Return the [X, Y] coordinate for the center point of the cell that contains the specified text.  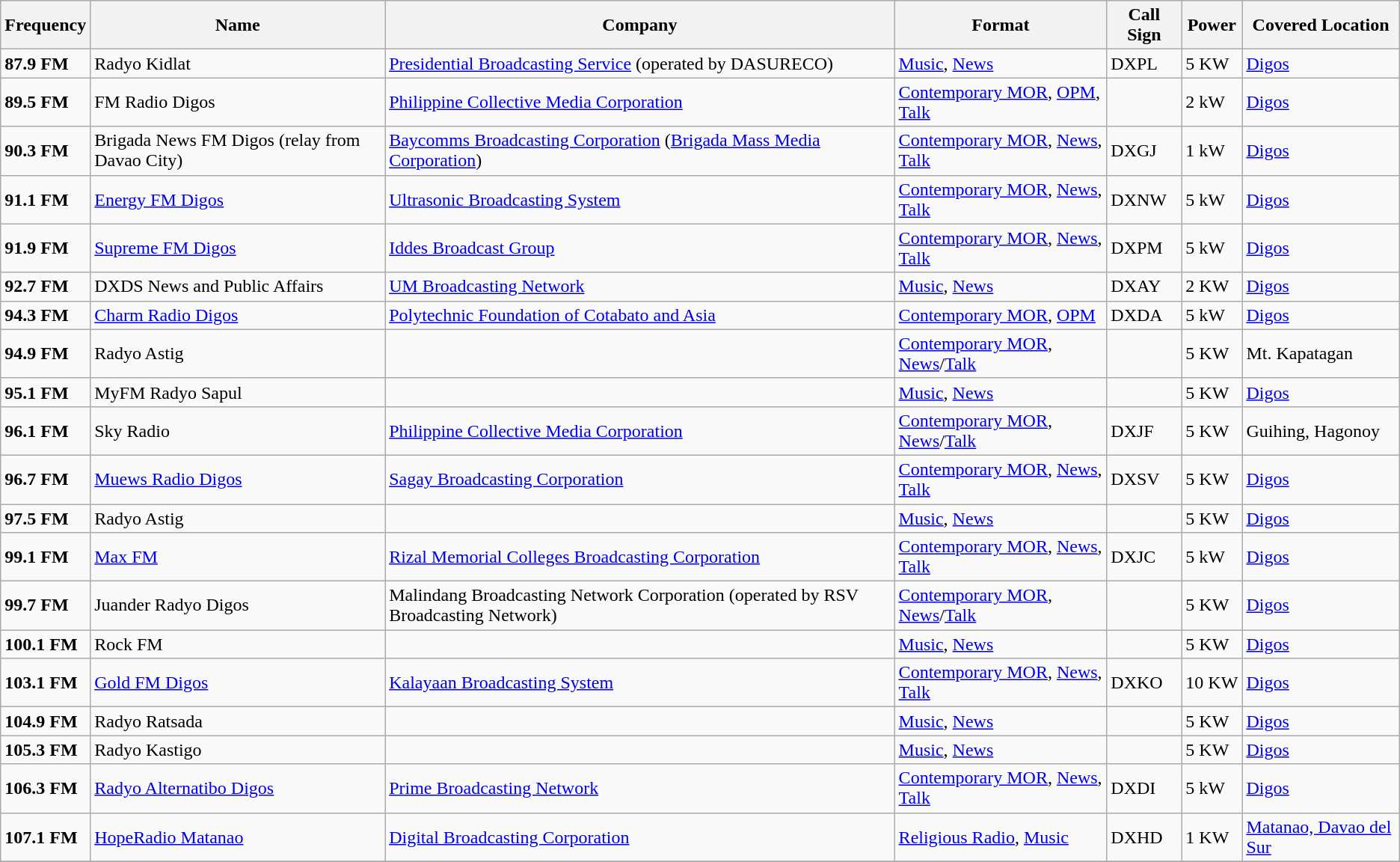
Religious Radio, Music [1001, 837]
2 kW [1212, 102]
Malindang Broadcasting Network Corporation (operated by RSV Broadcasting Network) [640, 606]
DXJF [1144, 431]
Kalayaan Broadcasting System [640, 682]
94.9 FM [46, 353]
UM Broadcasting Network [640, 287]
92.7 FM [46, 287]
Guihing, Hagonoy [1321, 431]
Brigada News FM Digos (relay from Davao City) [238, 151]
Supreme FM Digos [238, 248]
91.1 FM [46, 199]
103.1 FM [46, 682]
Power [1212, 25]
DXNW [1144, 199]
DXHD [1144, 837]
DXAY [1144, 287]
HopeRadio Matanao [238, 837]
Muews Radio Digos [238, 479]
Radyo Alternatibo Digos [238, 789]
Polytechnic Foundation of Cotabato and Asia [640, 315]
DXJC [1144, 557]
1 KW [1212, 837]
10 KW [1212, 682]
Name [238, 25]
MyFM Radyo Sapul [238, 392]
Radyo Kidlat [238, 64]
Iddes Broadcast Group [640, 248]
Contemporary MOR, OPM, Talk [1001, 102]
Radyo Ratsada [238, 721]
Ultrasonic Broadcasting System [640, 199]
Energy FM Digos [238, 199]
100.1 FM [46, 644]
DXDI [1144, 789]
Presidential Broadcasting Service (operated by DASURECO) [640, 64]
Frequency [46, 25]
87.9 FM [46, 64]
107.1 FM [46, 837]
Digital Broadcasting Corporation [640, 837]
Baycomms Broadcasting Corporation (Brigada Mass Media Corporation) [640, 151]
Charm Radio Digos [238, 315]
94.3 FM [46, 315]
Covered Location [1321, 25]
Rock FM [238, 644]
Mt. Kapatagan [1321, 353]
95.1 FM [46, 392]
DXKO [1144, 682]
Format [1001, 25]
Juander Radyo Digos [238, 606]
89.5 FM [46, 102]
96.7 FM [46, 479]
DXPM [1144, 248]
Gold FM Digos [238, 682]
DXSV [1144, 479]
DXDA [1144, 315]
1 kW [1212, 151]
DXPL [1144, 64]
Sky Radio [238, 431]
2 KW [1212, 287]
Rizal Memorial Colleges Broadcasting Corporation [640, 557]
104.9 FM [46, 721]
Sagay Broadcasting Corporation [640, 479]
DXGJ [1144, 151]
99.7 FM [46, 606]
96.1 FM [46, 431]
Call Sign [1144, 25]
Matanao, Davao del Sur [1321, 837]
Company [640, 25]
91.9 FM [46, 248]
DXDS News and Public Affairs [238, 287]
Contemporary MOR, OPM [1001, 315]
Radyo Kastigo [238, 750]
105.3 FM [46, 750]
90.3 FM [46, 151]
Max FM [238, 557]
Prime Broadcasting Network [640, 789]
99.1 FM [46, 557]
FM Radio Digos [238, 102]
97.5 FM [46, 519]
106.3 FM [46, 789]
